Pinpoint the cell where the given text exists, returning its (x, y) midpoint coordinate. 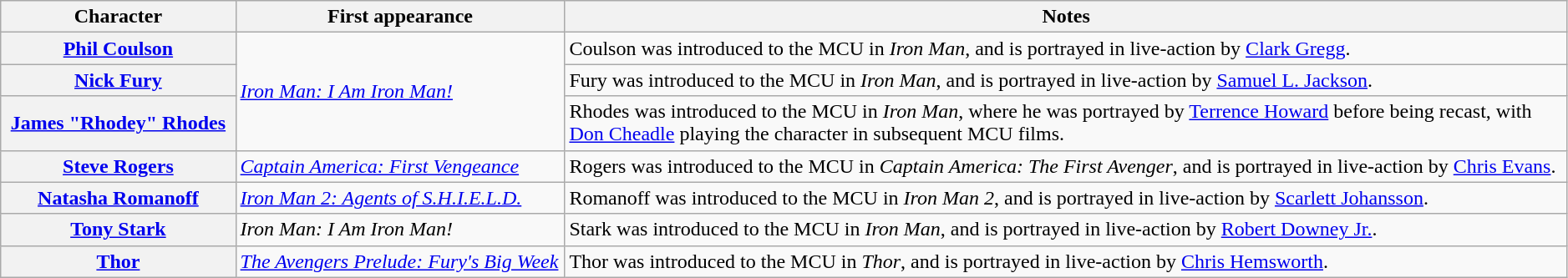
Nick Fury (119, 80)
Tony Stark (119, 230)
Steve Rogers (119, 166)
Character (119, 17)
Coulson was introduced to the MCU in Iron Man, and is portrayed in live-action by Clark Gregg. (1066, 48)
Rogers was introduced to the MCU in Captain America: The First Avenger, and is portrayed in live-action by Chris Evans. (1066, 166)
Fury was introduced to the MCU in Iron Man, and is portrayed in live-action by Samuel L. Jackson. (1066, 80)
Natasha Romanoff (119, 198)
James "Rhodey" Rhodes (119, 124)
Iron Man 2: Agents of S.H.I.E.L.D. (400, 198)
Stark was introduced to the MCU in Iron Man, and is portrayed in live-action by Robert Downey Jr.. (1066, 230)
Notes (1066, 17)
Thor (119, 261)
First appearance (400, 17)
Captain America: First Vengeance (400, 166)
Phil Coulson (119, 48)
The Avengers Prelude: Fury's Big Week (400, 261)
Thor was introduced to the MCU in Thor, and is portrayed in live-action by Chris Hemsworth. (1066, 261)
Romanoff was introduced to the MCU in Iron Man 2, and is portrayed in live-action by Scarlett Johansson. (1066, 198)
